Identify which cell holds the provided text, then report its [x, y] central coordinate. 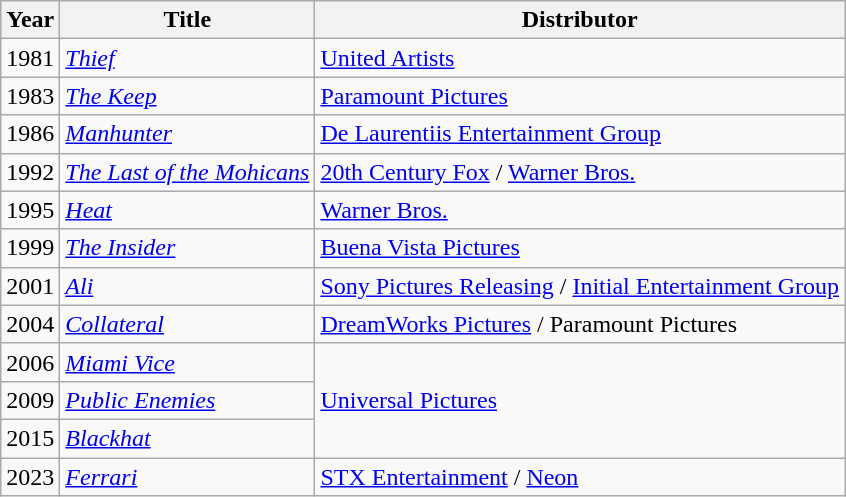
2001 [30, 286]
1981 [30, 58]
Ali [188, 286]
Distributor [580, 20]
Sony Pictures Releasing / Initial Entertainment Group [580, 286]
2004 [30, 324]
Paramount Pictures [580, 96]
Manhunter [188, 134]
DreamWorks Pictures / Paramount Pictures [580, 324]
1999 [30, 248]
Ferrari [188, 477]
2023 [30, 477]
20th Century Fox / Warner Bros. [580, 172]
Blackhat [188, 438]
1986 [30, 134]
Public Enemies [188, 400]
Heat [188, 210]
1983 [30, 96]
Buena Vista Pictures [580, 248]
2009 [30, 400]
Universal Pictures [580, 400]
2006 [30, 362]
Title [188, 20]
1992 [30, 172]
De Laurentiis Entertainment Group [580, 134]
2015 [30, 438]
STX Entertainment / Neon [580, 477]
Thief [188, 58]
The Insider [188, 248]
Year [30, 20]
Miami Vice [188, 362]
Collateral [188, 324]
The Keep [188, 96]
United Artists [580, 58]
Warner Bros. [580, 210]
The Last of the Mohicans [188, 172]
1995 [30, 210]
